Search for the cell housing the specified text and yield its [x, y] center coordinate. 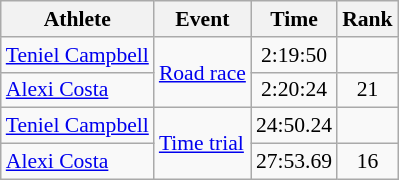
24:50.24 [294, 126]
21 [368, 90]
Rank [368, 19]
Event [202, 19]
16 [368, 162]
Time trial [202, 144]
2:19:50 [294, 55]
Time [294, 19]
Athlete [78, 19]
2:20:24 [294, 90]
Road race [202, 72]
27:53.69 [294, 162]
